Detect which cell encompasses the target text, then output its (X, Y) center coordinate. 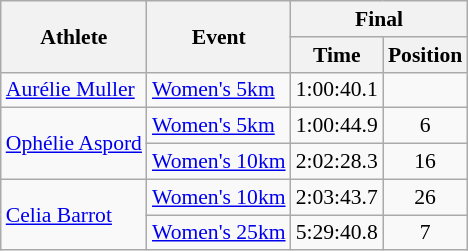
Celia Barrot (74, 214)
Women's 25km (219, 233)
16 (425, 162)
Event (219, 36)
2:02:28.3 (337, 162)
Aurélie Muller (74, 90)
5:29:40.8 (337, 233)
26 (425, 197)
7 (425, 233)
1:00:40.1 (337, 90)
Position (425, 55)
Time (337, 55)
1:00:44.9 (337, 126)
Ophélie Aspord (74, 144)
Athlete (74, 36)
6 (425, 126)
2:03:43.7 (337, 197)
Final (380, 19)
